Pinpoint the cell where the given text exists, returning its (X, Y) midpoint coordinate. 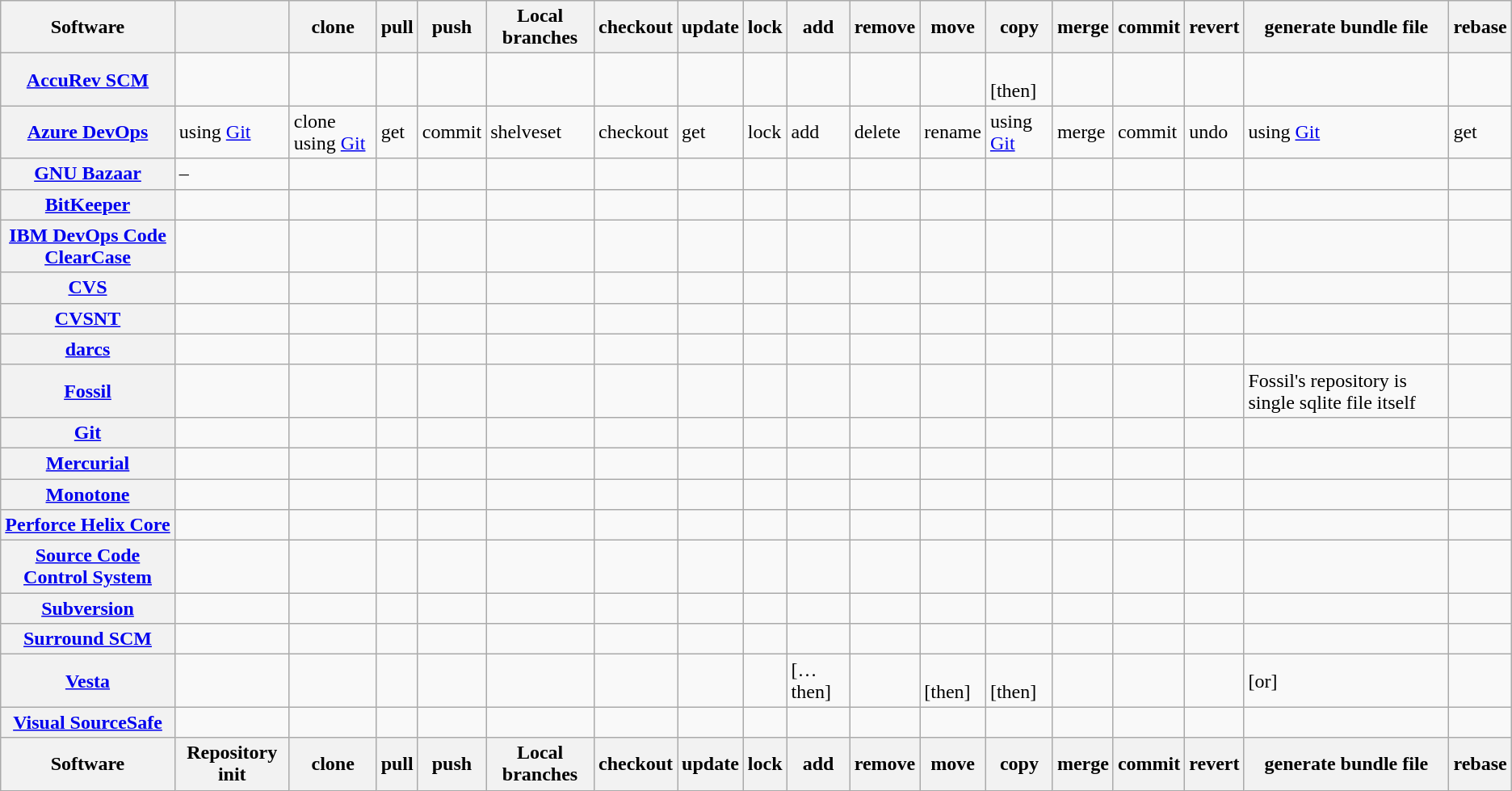
Monotone (88, 494)
delete (885, 133)
Fossil's repository is single sqlite file itself (1346, 391)
undo (1215, 133)
Git (88, 432)
[… then] (818, 680)
Visual SourceSafe (88, 722)
[or] (1346, 680)
Fossil (88, 391)
Source Code Control System (88, 567)
Azure DevOps (88, 133)
Vesta (88, 680)
darcs (88, 349)
rename (953, 133)
Subversion (88, 608)
BitKeeper (88, 204)
clone using Git (333, 133)
– (232, 174)
AccuRev SCM (88, 79)
CVSNT (88, 318)
Surround SCM (88, 639)
shelveset (540, 133)
Mercurial (88, 463)
CVS (88, 288)
IBM DevOps Code ClearCase (88, 246)
Perforce Helix Core (88, 525)
GNU Bazaar (88, 174)
Repository init (232, 764)
